Provide the (X, Y) coordinate of the cell's center where the given text is located.  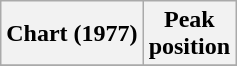
Chart (1977) (72, 34)
Peakposition (189, 34)
